Return [X, Y] of the center of cell containing provided text 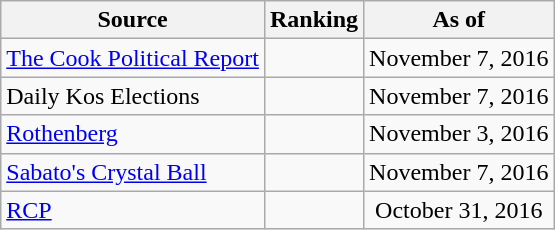
November 3, 2016 [459, 134]
As of [459, 20]
October 31, 2016 [459, 210]
Sabato's Crystal Ball [133, 172]
Source [133, 20]
Daily Kos Elections [133, 96]
Ranking [314, 20]
Rothenberg [133, 134]
The Cook Political Report [133, 58]
RCP [133, 210]
